Capture the cell that displays the provided text and extract its [x, y] central coordinate. 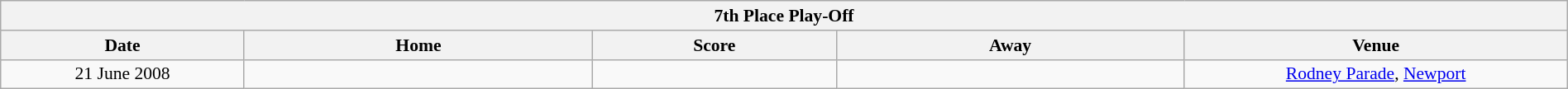
Home [418, 45]
21 June 2008 [122, 74]
Venue [1376, 45]
Date [122, 45]
7th Place Play-Off [784, 16]
Score [715, 45]
Away [1011, 45]
Rodney Parade, Newport [1376, 74]
